Determine the (x, y) coordinate at the center of the cell enclosing the given text.  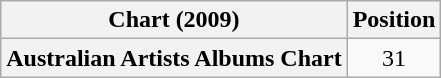
Australian Artists Albums Chart (174, 58)
Chart (2009) (174, 20)
31 (394, 58)
Position (394, 20)
